Output the [X, Y] coordinate of the center of the cell containing the given text.  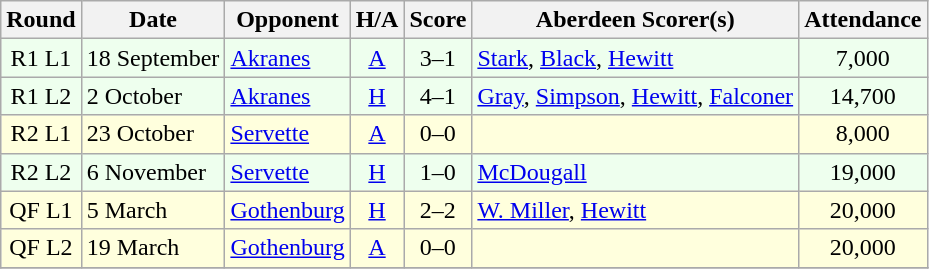
5 March [153, 210]
Round [41, 20]
14,700 [863, 96]
QF L1 [41, 210]
1–0 [438, 172]
4–1 [438, 96]
McDougall [636, 172]
Gray, Simpson, Hewitt, Falconer [636, 96]
19,000 [863, 172]
H/A [377, 20]
Attendance [863, 20]
R2 L1 [41, 134]
2–2 [438, 210]
W. Miller, Hewitt [636, 210]
18 September [153, 58]
QF L2 [41, 248]
8,000 [863, 134]
2 October [153, 96]
Date [153, 20]
R1 L2 [41, 96]
19 March [153, 248]
Opponent [288, 20]
Stark, Black, Hewitt [636, 58]
6 November [153, 172]
Aberdeen Scorer(s) [636, 20]
R1 L1 [41, 58]
3–1 [438, 58]
Score [438, 20]
23 October [153, 134]
R2 L2 [41, 172]
7,000 [863, 58]
